Detect which cell encompasses the target text, then output its (x, y) center coordinate. 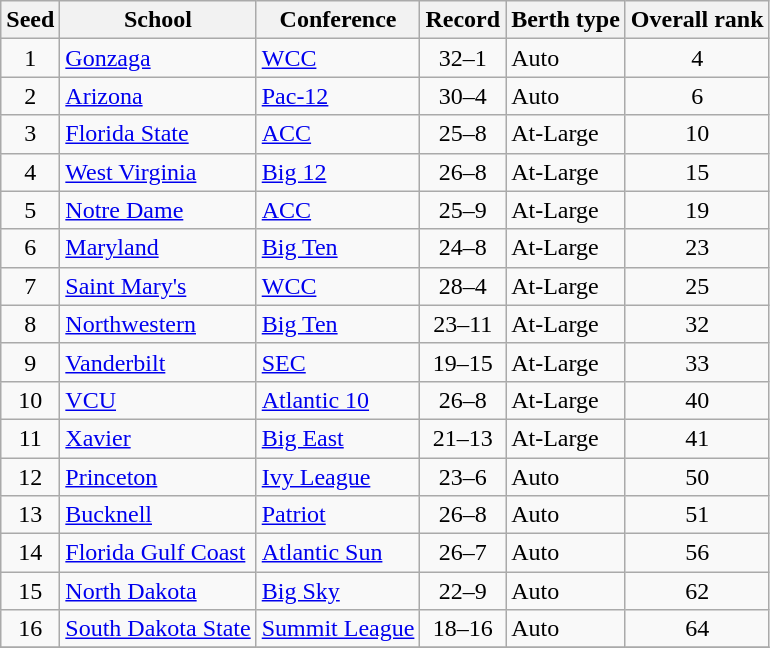
33 (697, 362)
64 (697, 629)
Florida Gulf Coast (158, 553)
Bucknell (158, 515)
2 (30, 96)
Seed (30, 20)
24–8 (463, 248)
32–1 (463, 58)
Maryland (158, 248)
7 (30, 286)
16 (30, 629)
21–13 (463, 438)
Vanderbilt (158, 362)
North Dakota (158, 591)
19 (697, 210)
23 (697, 248)
26–7 (463, 553)
Big 12 (338, 172)
Xavier (158, 438)
Patriot (338, 515)
13 (30, 515)
Northwestern (158, 324)
3 (30, 134)
32 (697, 324)
Record (463, 20)
5 (30, 210)
South Dakota State (158, 629)
50 (697, 477)
School (158, 20)
18–16 (463, 629)
SEC (338, 362)
23–11 (463, 324)
Ivy League (338, 477)
Conference (338, 20)
25–9 (463, 210)
28–4 (463, 286)
Overall rank (697, 20)
25 (697, 286)
Summit League (338, 629)
Pac-12 (338, 96)
West Virginia (158, 172)
56 (697, 553)
22–9 (463, 591)
40 (697, 400)
41 (697, 438)
51 (697, 515)
30–4 (463, 96)
1 (30, 58)
Arizona (158, 96)
Atlantic 10 (338, 400)
62 (697, 591)
Atlantic Sun (338, 553)
14 (30, 553)
Saint Mary's (158, 286)
25–8 (463, 134)
9 (30, 362)
VCU (158, 400)
Gonzaga (158, 58)
23–6 (463, 477)
19–15 (463, 362)
Big East (338, 438)
Big Sky (338, 591)
Berth type (566, 20)
Princeton (158, 477)
12 (30, 477)
Florida State (158, 134)
Notre Dame (158, 210)
8 (30, 324)
11 (30, 438)
